Determine the (x, y) coordinate at the center of the cell enclosing the given text.  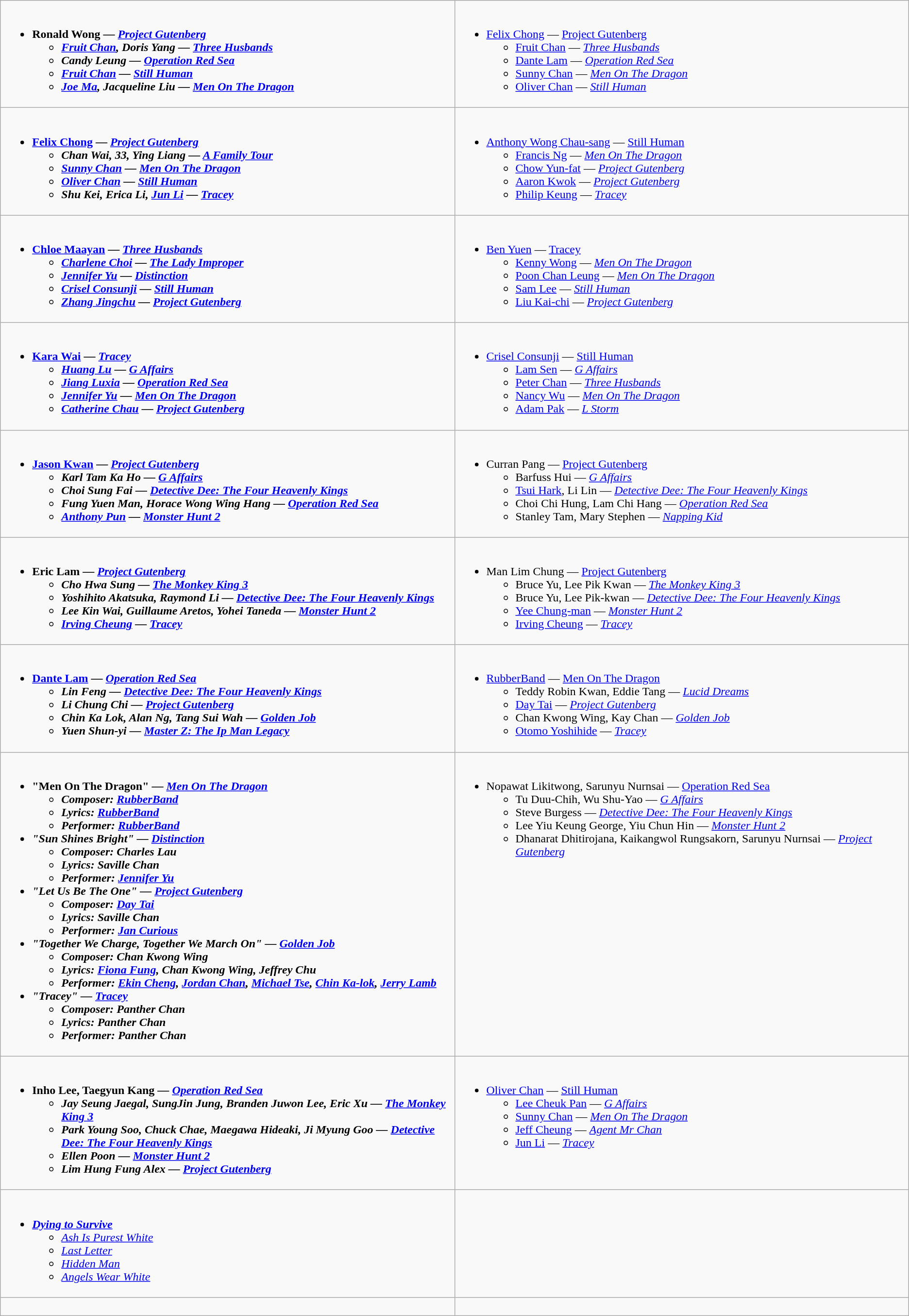
Oliver Chan — Still Human Lee Cheuk Pan — G AffairsSunny Chan — Men On The DragonJeff Cheung — Agent Mr ChanJun Li — Tracey (682, 1123)
Felix Chong — Project Gutenberg Fruit Chan — Three HusbandsDante Lam — Operation Red SeaSunny Chan — Men On The DragonOliver Chan — Still Human (682, 54)
Crisel Consunji — Still Human Lam Sen — G AffairsPeter Chan — Three HusbandsNancy Wu — Men On The DragonAdam Pak — L Storm (682, 376)
Ben Yuen — Tracey Kenny Wong — Men On The DragonPoon Chan Leung — Men On The DragonSam Lee — Still HumanLiu Kai-chi — Project Gutenberg (682, 269)
Dying to Survive Ash Is Purest White Last Letter Hidden Man Angels Wear White (227, 1244)
Kara Wai — Tracey Huang Lu — G AffairsJiang Luxia — Operation Red SeaJennifer Yu — Men On The DragonCatherine Chau — Project Gutenberg (227, 376)
